Output the (x, y) coordinate of the center of the cell containing the given text.  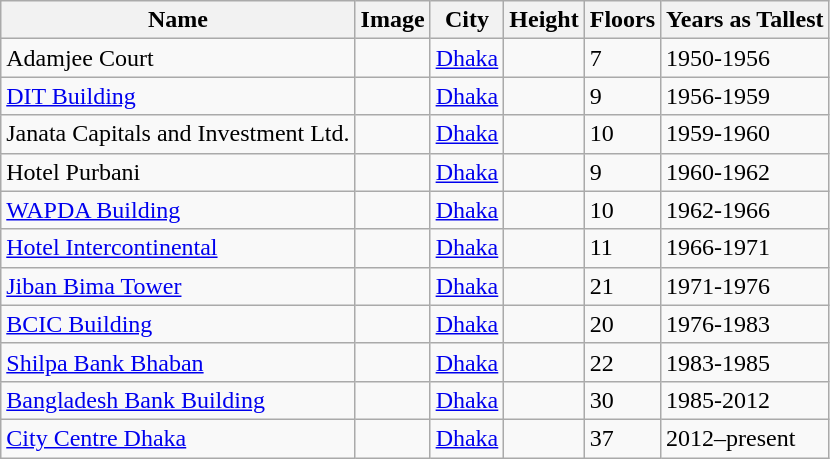
Janata Capitals and Investment Ltd. (178, 134)
1962-1966 (745, 210)
BCIC Building (178, 324)
Image (392, 20)
1976-1983 (745, 324)
Bangladesh Bank Building (178, 400)
2012–present (745, 438)
1956-1959 (745, 96)
11 (622, 248)
1983-1985 (745, 362)
Height (544, 20)
City (467, 20)
1985-2012 (745, 400)
Hotel Intercontinental (178, 248)
Hotel Purbani (178, 172)
Floors (622, 20)
Name (178, 20)
Shilpa Bank Bhaban (178, 362)
1960-1962 (745, 172)
30 (622, 400)
City Centre Dhaka (178, 438)
DIT Building (178, 96)
1950-1956 (745, 58)
WAPDA Building (178, 210)
7 (622, 58)
Adamjee Court (178, 58)
1959-1960 (745, 134)
1971-1976 (745, 286)
20 (622, 324)
21 (622, 286)
1966-1971 (745, 248)
Jiban Bima Tower (178, 286)
37 (622, 438)
Years as Tallest (745, 20)
22 (622, 362)
